Return (x, y) of the center of cell containing provided text 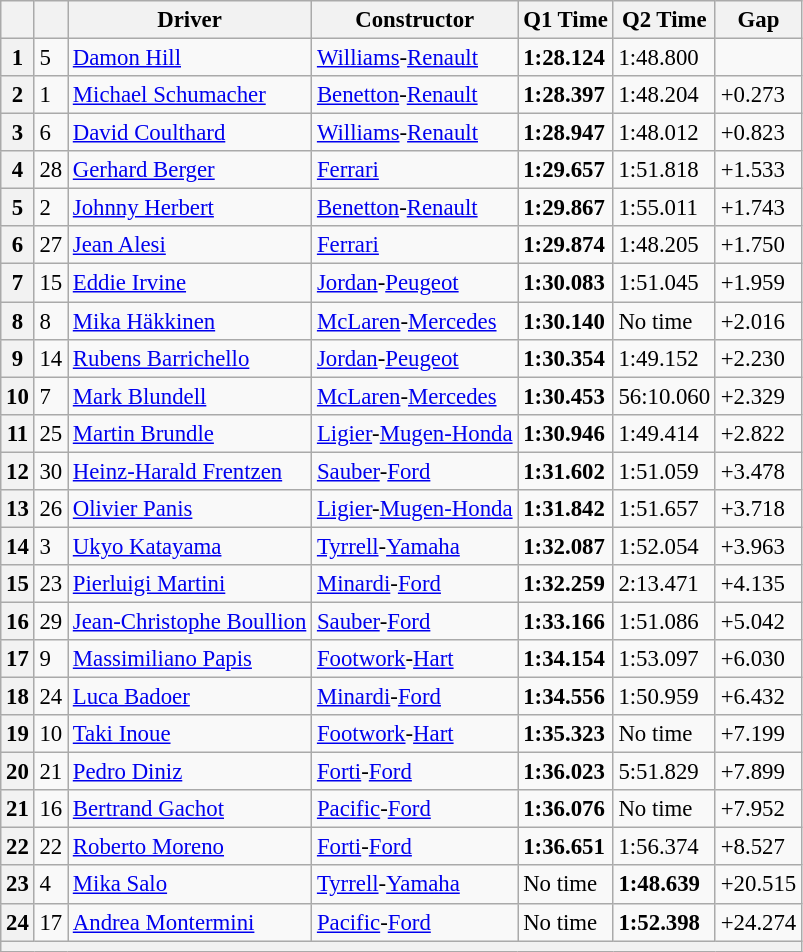
1:49.152 (664, 358)
1:28.397 (566, 95)
1:36.651 (566, 847)
Luca Badoer (190, 697)
+5.042 (758, 621)
Olivier Panis (190, 509)
+0.273 (758, 95)
28 (50, 170)
+1.750 (758, 245)
18 (18, 697)
1:35.323 (566, 734)
+4.135 (758, 584)
11 (18, 433)
1:51.045 (664, 283)
1:48.205 (664, 245)
+2.822 (758, 433)
Taki Inoue (190, 734)
1:49.414 (664, 433)
1:53.097 (664, 659)
+20.515 (758, 885)
1:51.059 (664, 471)
+3.478 (758, 471)
Gap (758, 20)
1:30.354 (566, 358)
+7.952 (758, 809)
1:29.657 (566, 170)
David Coulthard (190, 133)
1:29.874 (566, 245)
Mark Blundell (190, 396)
1:31.842 (566, 509)
1:28.124 (566, 58)
1:52.398 (664, 922)
20 (18, 772)
2:13.471 (664, 584)
Heinz-Harald Frentzen (190, 471)
56:10.060 (664, 396)
Damon Hill (190, 58)
1:30.140 (566, 321)
Ukyo Katayama (190, 546)
1:30.946 (566, 433)
+1.533 (758, 170)
1:32.087 (566, 546)
+7.899 (758, 772)
Massimiliano Papis (190, 659)
26 (50, 509)
Jean Alesi (190, 245)
Mika Salo (190, 885)
1:51.086 (664, 621)
1:33.166 (566, 621)
Martin Brundle (190, 433)
Eddie Irvine (190, 283)
1:36.023 (566, 772)
+2.329 (758, 396)
Andrea Montermini (190, 922)
Michael Schumacher (190, 95)
Pedro Diniz (190, 772)
1:48.012 (664, 133)
Q1 Time (566, 20)
13 (18, 509)
1:34.154 (566, 659)
Constructor (415, 20)
1:48.204 (664, 95)
1:29.867 (566, 208)
Q2 Time (664, 20)
29 (50, 621)
1:51.818 (664, 170)
1:52.054 (664, 546)
+6.030 (758, 659)
Jean-Christophe Boullion (190, 621)
1:32.259 (566, 584)
+24.274 (758, 922)
19 (18, 734)
1:34.556 (566, 697)
5:51.829 (664, 772)
27 (50, 245)
1:30.083 (566, 283)
1:48.639 (664, 885)
1:30.453 (566, 396)
+0.823 (758, 133)
Gerhard Berger (190, 170)
12 (18, 471)
Bertrand Gachot (190, 809)
1:48.800 (664, 58)
+2.230 (758, 358)
+1.743 (758, 208)
Driver (190, 20)
30 (50, 471)
Johnny Herbert (190, 208)
25 (50, 433)
Roberto Moreno (190, 847)
1:28.947 (566, 133)
1:50.959 (664, 697)
1:51.657 (664, 509)
1:36.076 (566, 809)
+3.718 (758, 509)
+2.016 (758, 321)
+6.432 (758, 697)
1:56.374 (664, 847)
1:55.011 (664, 208)
1:31.602 (566, 471)
+3.963 (758, 546)
Pierluigi Martini (190, 584)
Mika Häkkinen (190, 321)
Rubens Barrichello (190, 358)
+1.959 (758, 283)
+7.199 (758, 734)
+8.527 (758, 847)
